Detect which cell encompasses the target text, then output its (X, Y) center coordinate. 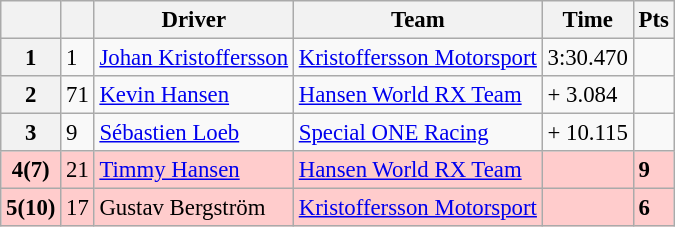
4(7) (31, 170)
Team (418, 20)
Sébastien Loeb (194, 133)
21 (78, 170)
Johan Kristoffersson (194, 58)
71 (78, 95)
+ 10.115 (588, 133)
Driver (194, 20)
5(10) (31, 208)
17 (78, 208)
3:30.470 (588, 58)
Timmy Hansen (194, 170)
Time (588, 20)
3 (31, 133)
6 (654, 208)
Pts (654, 20)
Gustav Bergström (194, 208)
+ 3.084 (588, 95)
2 (31, 95)
Kevin Hansen (194, 95)
Special ONE Racing (418, 133)
